Search for the cell housing the specified text and yield its (X, Y) center coordinate. 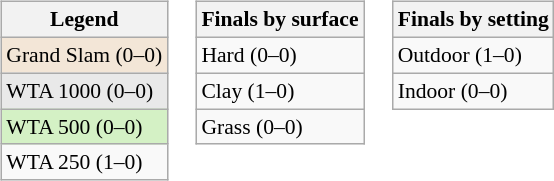
Grand Slam (0–0) (84, 55)
WTA 1000 (0–0) (84, 91)
WTA 250 (1–0) (84, 162)
Clay (1–0) (280, 91)
Outdoor (1–0) (474, 55)
Finals by surface (280, 20)
Grass (0–0) (280, 127)
WTA 500 (0–0) (84, 127)
Finals by setting (474, 20)
Indoor (0–0) (474, 91)
Legend (84, 20)
Hard (0–0) (280, 55)
